From the cell containing the given text, extract its center point as (x, y) coordinate. 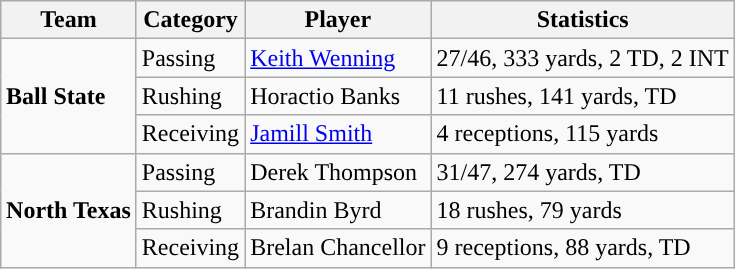
Brandin Byrd (338, 210)
North Texas (69, 210)
Horactio Banks (338, 96)
Derek Thompson (338, 172)
Brelan Chancellor (338, 248)
Team (69, 20)
Keith Wenning (338, 58)
Category (190, 20)
27/46, 333 yards, 2 TD, 2 INT (582, 58)
9 receptions, 88 yards, TD (582, 248)
18 rushes, 79 yards (582, 210)
11 rushes, 141 yards, TD (582, 96)
Jamill Smith (338, 134)
4 receptions, 115 yards (582, 134)
31/47, 274 yards, TD (582, 172)
Ball State (69, 96)
Player (338, 20)
Statistics (582, 20)
